Locate the cell with the specified text and output its [X, Y] center coordinate. 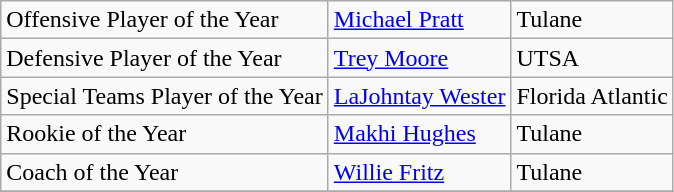
Offensive Player of the Year [165, 20]
Rookie of the Year [165, 134]
Willie Fritz [420, 172]
Defensive Player of the Year [165, 58]
Michael Pratt [420, 20]
LaJohntay Wester [420, 96]
Trey Moore [420, 58]
Coach of the Year [165, 172]
UTSA [592, 58]
Florida Atlantic [592, 96]
Makhi Hughes [420, 134]
Special Teams Player of the Year [165, 96]
